Search for the cell housing the specified text and yield its (x, y) center coordinate. 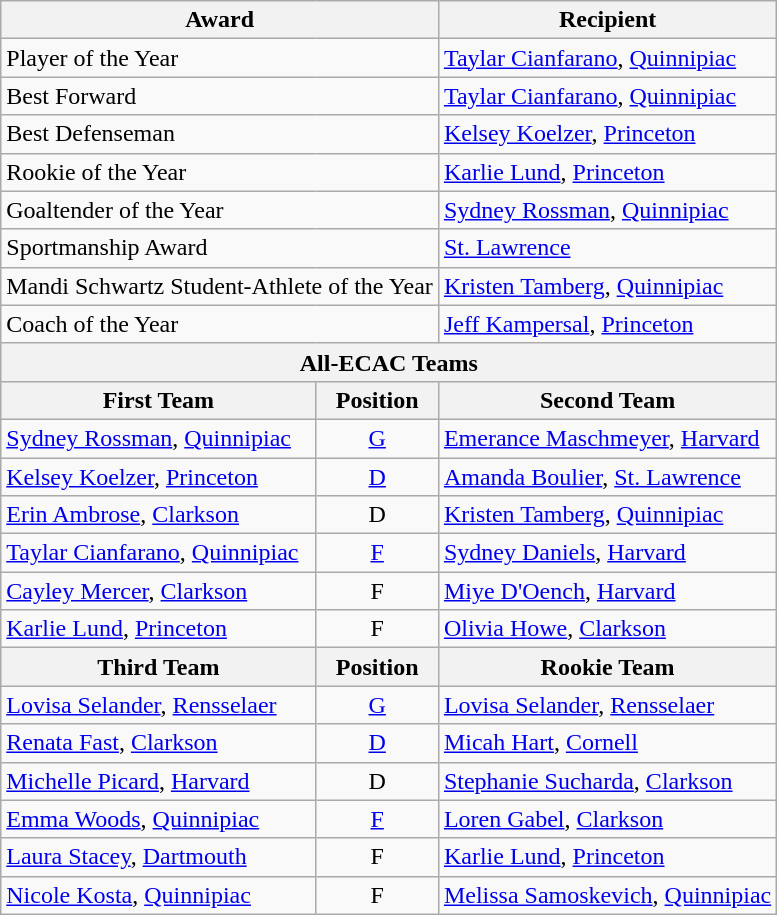
Miye D'Oench, Harvard (607, 591)
All-ECAC Teams (389, 362)
Sydney Daniels, Harvard (607, 553)
Rookie Team (607, 667)
Sportmanship Award (220, 248)
Melissa Samoskevich, Quinnipiac (607, 895)
Best Forward (220, 96)
Loren Gabel, Clarkson (607, 819)
Stephanie Sucharda, Clarkson (607, 781)
First Team (158, 400)
Michelle Picard, Harvard (158, 781)
Best Defenseman (220, 134)
Emma Woods, Quinnipiac (158, 819)
Recipient (607, 20)
Mandi Schwartz Student-Athlete of the Year (220, 286)
Renata Fast, Clarkson (158, 743)
Nicole Kosta, Quinnipiac (158, 895)
Rookie of the Year (220, 172)
Emerance Maschmeyer, Harvard (607, 438)
Award (220, 20)
Player of the Year (220, 58)
Amanda Boulier, St. Lawrence (607, 477)
Second Team (607, 400)
Erin Ambrose, Clarkson (158, 515)
Coach of the Year (220, 324)
Third Team (158, 667)
Olivia Howe, Clarkson (607, 629)
Jeff Kampersal, Princeton (607, 324)
Cayley Mercer, Clarkson (158, 591)
Micah Hart, Cornell (607, 743)
St. Lawrence (607, 248)
Goaltender of the Year (220, 210)
Laura Stacey, Dartmouth (158, 857)
